Locate the cell with the specified text and output its [x, y] center coordinate. 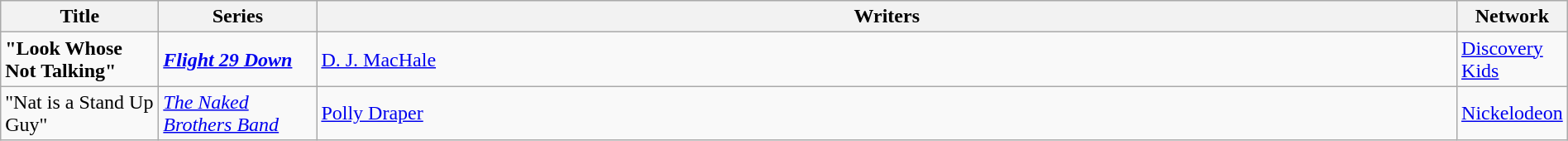
"Look Whose Not Talking" [79, 60]
Title [79, 17]
Writers [887, 17]
Nickelodeon [1513, 113]
"Nat is a Stand Up Guy" [79, 113]
Series [238, 17]
Flight 29 Down [238, 60]
The Naked Brothers Band [238, 113]
Polly Draper [887, 113]
D. J. MacHale [887, 60]
Discovery Kids [1513, 60]
Network [1513, 17]
